Output the (X, Y) coordinate of the center of the cell containing the given text.  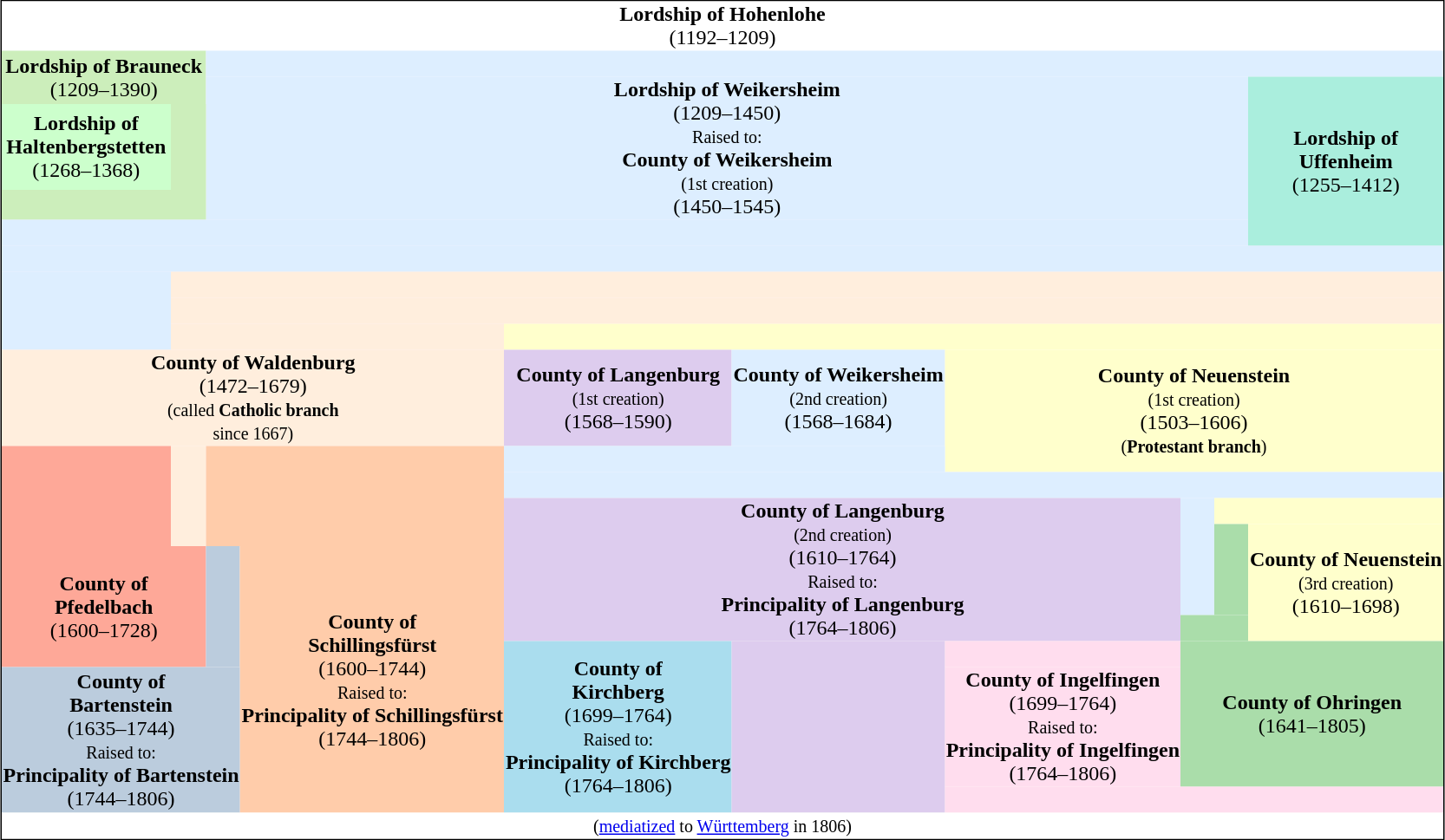
County of Waldenburg(1472–1679)(called Catholic branchsince 1667) (253, 399)
County of Weikersheim(2nd creation)(1568–1684) (838, 399)
County ofBartenstein(1635–1744)Raised to:Principality of Bartenstein(1744–1806) (121, 740)
County of Neuenstein(1st creation)(1503–1606)(Protestant branch) (1193, 411)
County of Langenburg(2nd creation)(1610–1764)Raised to:Principality of Langenburg(1764–1806) (842, 569)
Lordship of Weikersheim(1209–1450)Raised to:County of Weikersheim(1st creation)(1450–1545) (727, 147)
County of Langenburg(1st creation)(1568–1590) (618, 399)
(mediatized to Württemberg in 1806) (722, 826)
Lordship ofUffenheim(1255–1412) (1346, 161)
County ofSchillingsfürst(1600–1744)Raised to:Principality of Schillingsfürst(1744–1806) (372, 680)
Lordship of Haltenbergstetten(1268–1368) (86, 147)
County of Ohringen(1641–1805) (1312, 714)
County ofPfedelbach(1600–1728) (104, 607)
County of Neuenstein(3rd creation)(1610–1698) (1346, 583)
County ofKirchberg(1699–1764)Raised to:Principality of Kirchberg(1764–1806) (618, 727)
Lordship of Brauneck(1209–1390) (104, 77)
County of Ingelfingen(1699–1764)Raised to:Principality of Ingelfingen(1764–1806) (1062, 727)
Lordship of Hohenlohe(1192–1209) (722, 26)
